Identify which cell holds the provided text, then report its [X, Y] central coordinate. 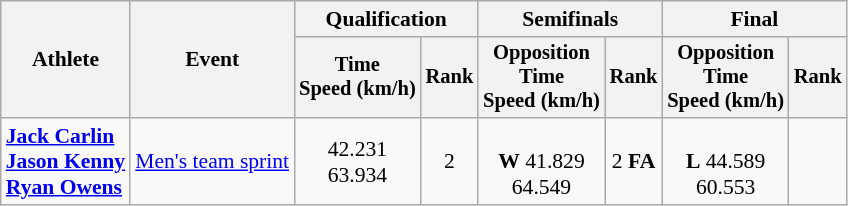
Event [212, 60]
Men's team sprint [212, 162]
2 [450, 162]
L 44.58960.553 [726, 162]
Athlete [66, 60]
Qualification [386, 19]
2 FA [634, 162]
Jack CarlinJason KennyRyan Owens [66, 162]
Semifinals [570, 19]
Final [754, 19]
TimeSpeed (km/h) [358, 78]
42.23163.934 [358, 162]
W 41.82964.549 [542, 162]
